Extract the (x, y) coordinate from the center of the cell holding the provided text.  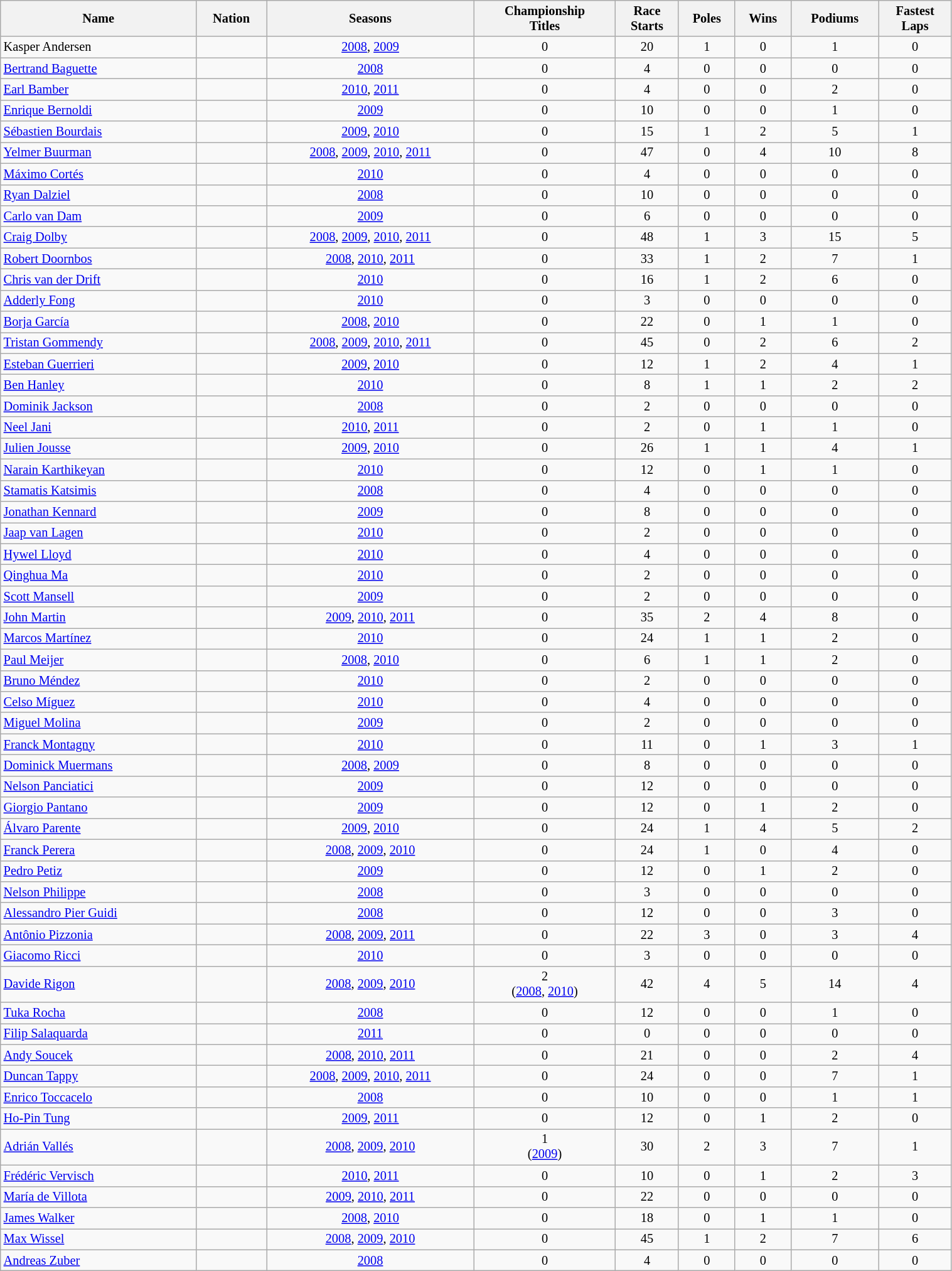
Adderly Fong (99, 301)
Earl Bamber (99, 89)
ChampionshipTitles (545, 18)
Paul Meijer (99, 660)
María de Villota (99, 1197)
Podiums (835, 18)
Stamatis Katsimis (99, 491)
Wins (763, 18)
Max Wissel (99, 1239)
11 (648, 744)
Craig Dolby (99, 237)
Julien Jousse (99, 448)
Yelmer Buurman (99, 153)
Kasper Andersen (99, 47)
Tuka Rocha (99, 1013)
James Walker (99, 1218)
Andy Soucek (99, 1055)
Jonathan Kennard (99, 512)
2011 (370, 1034)
Andreas Zuber (99, 1260)
Tristan Gommendy (99, 343)
20 (648, 47)
Ben Hanley (99, 385)
Sébastien Bourdais (99, 132)
Adrián Vallés (99, 1147)
Miguel Molina (99, 723)
Pedro Petiz (99, 871)
Seasons (370, 18)
FastestLaps (915, 18)
Chris van der Drift (99, 279)
RaceStarts (648, 18)
30 (648, 1147)
35 (648, 618)
Name (99, 18)
Duncan Tappy (99, 1076)
Marcos Martínez (99, 638)
Qinghua Ma (99, 575)
Narain Karthikeyan (99, 469)
Poles (707, 18)
Giacomo Ricci (99, 955)
Alessandro Pier Guidi (99, 913)
Frédéric Vervisch (99, 1176)
Franck Perera (99, 850)
Dominick Muermans (99, 765)
Dominik Jackson (99, 406)
Ryan Dalziel (99, 195)
Giorgio Pantano (99, 808)
14 (835, 984)
Bruno Méndez (99, 681)
Enrique Bernoldi (99, 110)
Enrico Toccacelo (99, 1097)
Franck Montagny (99, 744)
Ho-Pin Tung (99, 1118)
Álvaro Parente (99, 829)
Carlo van Dam (99, 216)
47 (648, 153)
Máximo Cortés (99, 174)
16 (648, 279)
Nelson Philippe (99, 892)
Bertrand Baguette (99, 68)
Celso Míguez (99, 702)
48 (648, 237)
2009, 2011 (370, 1118)
Hywel Lloyd (99, 554)
Nation (232, 18)
Robert Doornbos (99, 259)
Jaap van Lagen (99, 533)
2008, 2009, 2011 (370, 935)
John Martin (99, 618)
Filip Salaquarda (99, 1034)
Esteban Guerrieri (99, 364)
Antônio Pizzonia (99, 935)
Borja García (99, 322)
Nelson Panciatici (99, 786)
2(2008, 2010) (545, 984)
Scott Mansell (99, 596)
1(2009) (545, 1147)
Davide Rigon (99, 984)
33 (648, 259)
26 (648, 448)
18 (648, 1218)
42 (648, 984)
Neel Jani (99, 427)
21 (648, 1055)
